Extract the (X, Y) coordinate from the center of the cell holding the provided text.  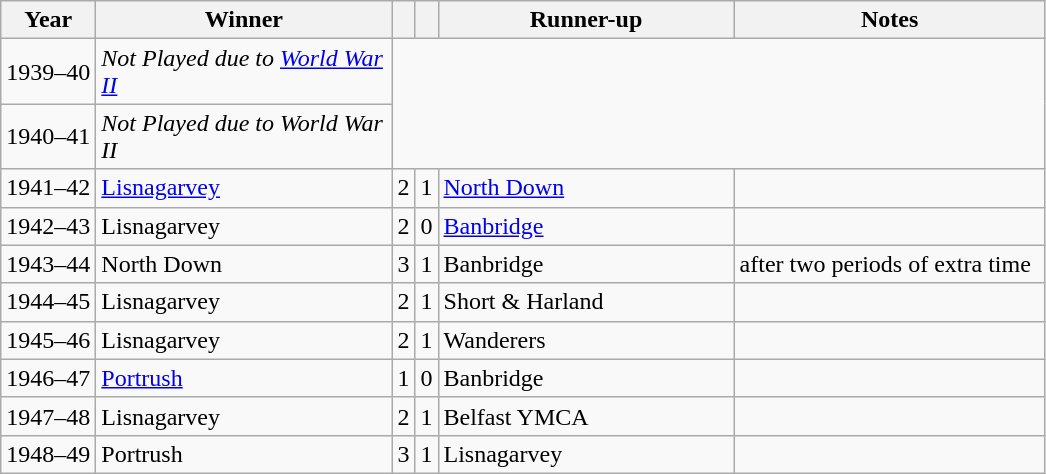
1947–48 (48, 416)
after two periods of extra time (890, 264)
Belfast YMCA (586, 416)
1946–47 (48, 378)
Runner-up (586, 20)
1940–41 (48, 136)
1941–42 (48, 188)
1948–49 (48, 454)
1939–40 (48, 72)
Wanderers (586, 340)
1944–45 (48, 302)
1942–43 (48, 226)
Short & Harland (586, 302)
1945–46 (48, 340)
1943–44 (48, 264)
Winner (244, 20)
Year (48, 20)
Notes (890, 20)
